Search for the cell housing the specified text and yield its [x, y] center coordinate. 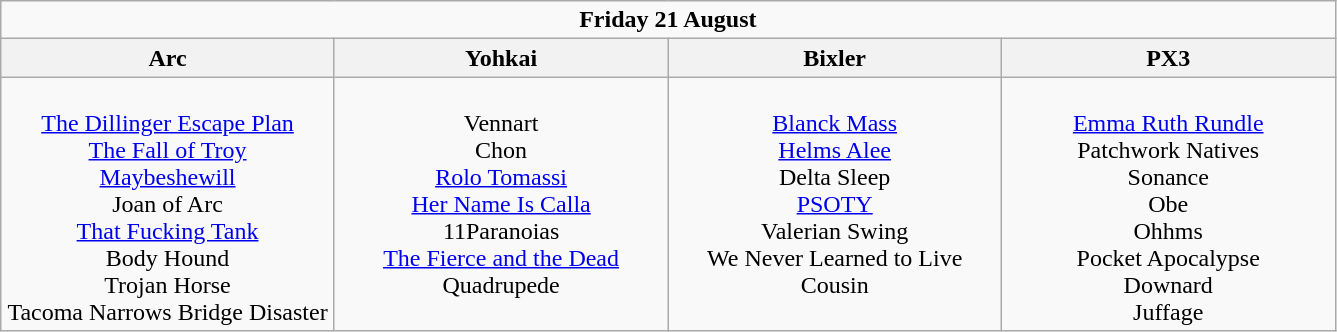
Bixler [835, 58]
Blanck Mass Helms Alee Delta Sleep PSOTY Valerian Swing We Never Learned to Live Cousin [835, 204]
Friday 21 August [668, 20]
The Dillinger Escape Plan The Fall of Troy Maybeshewill Joan of Arc That Fucking Tank Body Hound Trojan Horse Tacoma Narrows Bridge Disaster [168, 204]
PX3 [1168, 58]
Emma Ruth Rundle Patchwork Natives Sonance Obe Ohhms Pocket Apocalypse Downard Juffage [1168, 204]
Yohkai [501, 58]
Arc [168, 58]
Vennart Chon Rolo Tomassi Her Name Is Calla 11Paranoias The Fierce and the Dead Quadrupede [501, 204]
